Scan for the cell matching the given text and deliver its (x, y) coordinate at center. 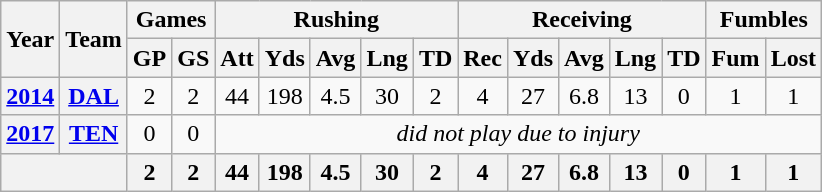
2014 (30, 96)
TEN (94, 134)
Rec (483, 58)
Team (94, 39)
Rushing (336, 20)
Lost (793, 58)
2017 (30, 134)
Year (30, 39)
DAL (94, 96)
Att (237, 58)
GP (149, 58)
did not play due to injury (518, 134)
Fum (736, 58)
GS (194, 58)
Fumbles (764, 20)
Receiving (582, 20)
Games (170, 20)
